For the text-containing cell, return its midpoint in (X, Y) coordinate format. 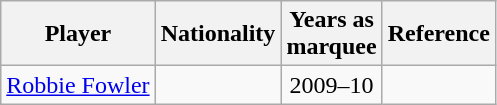
Player (78, 34)
Reference (438, 34)
Robbie Fowler (78, 85)
Years as marquee (332, 34)
Nationality (218, 34)
2009–10 (332, 85)
